Search for the cell housing the specified text and yield its [x, y] center coordinate. 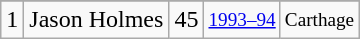
Carthage [319, 20]
45 [186, 20]
1 [12, 20]
1993–94 [242, 20]
Jason Holmes [96, 20]
